Provide the (X, Y) coordinate of the cell's center where the given text is located.  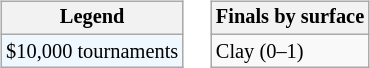
Finals by surface (290, 18)
$10,000 tournaments (92, 51)
Legend (92, 18)
Clay (0–1) (290, 51)
